Output the (X, Y) coordinate of the center of the cell containing the given text.  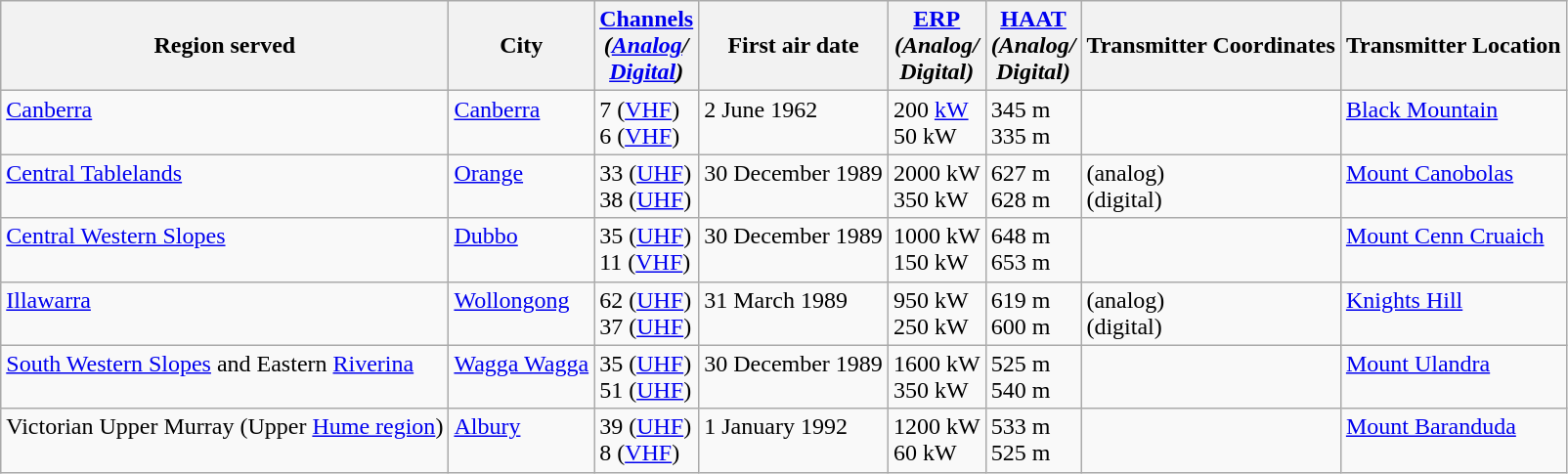
Region served (225, 46)
62 (UHF)37 (UHF) (647, 313)
Illawarra (225, 313)
1000 kW150 kW (936, 250)
ERP(Analog/Digital) (936, 46)
2 June 1962 (794, 123)
619 m600 m (1033, 313)
648 m653 m (1033, 250)
Mount Ulandra (1453, 377)
Dubbo (522, 250)
2000 kW350 kW (936, 186)
627 m628 m (1033, 186)
Mount Baranduda (1453, 440)
35 (UHF)11 (VHF) (647, 250)
39 (UHF)8 (VHF) (647, 440)
Black Mountain (1453, 123)
345 m335 m (1033, 123)
Albury (522, 440)
31 March 1989 (794, 313)
Central Tablelands (225, 186)
1200 kW60 kW (936, 440)
1 January 1992 (794, 440)
Transmitter Location (1453, 46)
Channels(Analog/Digital) (647, 46)
35 (UHF)51 (UHF) (647, 377)
Mount Canobolas (1453, 186)
950 kW250 kW (936, 313)
HAAT(Analog/Digital) (1033, 46)
Wollongong (522, 313)
South Western Slopes and Eastern Riverina (225, 377)
200 kW50 kW (936, 123)
533 m525 m (1033, 440)
Central Western Slopes (225, 250)
525 m540 m (1033, 377)
Mount Cenn Cruaich (1453, 250)
Wagga Wagga (522, 377)
First air date (794, 46)
Knights Hill (1453, 313)
Transmitter Coordinates (1210, 46)
1600 kW350 kW (936, 377)
7 (VHF)6 (VHF) (647, 123)
Orange (522, 186)
Victorian Upper Murray (Upper Hume region) (225, 440)
City (522, 46)
33 (UHF)38 (UHF) (647, 186)
